Find where the given text appears and provide that cell's center as (X, Y) coordinate. 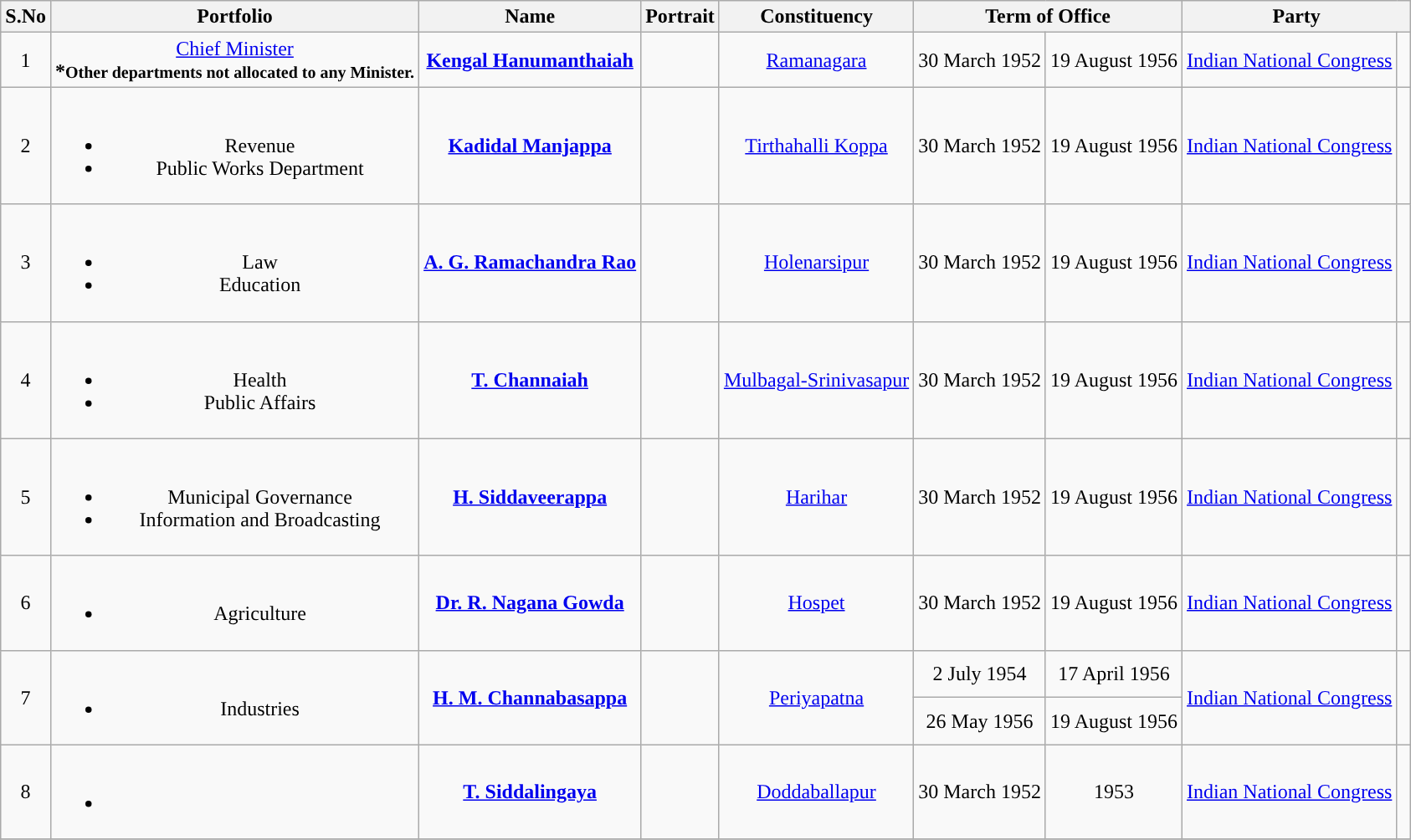
2 (26, 146)
T. Channaiah (531, 380)
Portrait (680, 17)
26 May 1956 (980, 721)
4 (26, 380)
Kadidal Manjappa (531, 146)
A. G. Ramachandra Rao (531, 263)
Harihar (816, 497)
RevenuePublic Works Department (234, 146)
6 (26, 602)
7 (26, 698)
Chief Minister*Other departments not allocated to any Minister. (234, 60)
Periyapatna (816, 698)
Municipal GovernanceInformation and Broadcasting (234, 497)
Ramanagara (816, 60)
S.No (26, 17)
Mulbagal-Srinivasapur (816, 380)
H. Siddaveerappa (531, 497)
1953 (1113, 791)
Industries (234, 698)
Holenarsipur (816, 263)
2 July 1954 (980, 674)
1 (26, 60)
Constituency (816, 17)
Dr. R. Nagana Gowda (531, 602)
Term of Office (1048, 17)
Portfolio (234, 17)
Kengal Hanumanthaiah (531, 60)
Party (1297, 17)
Agriculture (234, 602)
8 (26, 791)
H. M. Channabasappa (531, 698)
HealthPublic Affairs (234, 380)
3 (26, 263)
Tirthahalli Koppa (816, 146)
Hospet (816, 602)
17 April 1956 (1113, 674)
5 (26, 497)
T. Siddalingaya (531, 791)
LawEducation (234, 263)
Doddaballapur (816, 791)
Name (531, 17)
